From the cell containing the given text, extract its center point as (X, Y) coordinate. 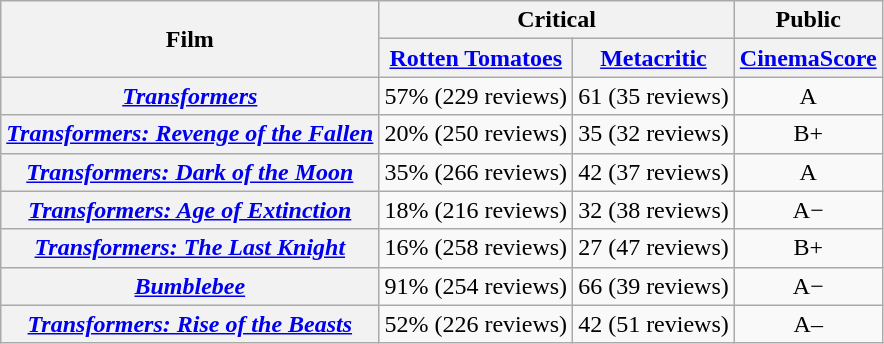
32 (38 reviews) (654, 210)
42 (37 reviews) (654, 172)
Bumblebee (190, 286)
Transformers (190, 96)
A– (808, 324)
18% (216 reviews) (476, 210)
35% (266 reviews) (476, 172)
66 (39 reviews) (654, 286)
52% (226 reviews) (476, 324)
CinemaScore (808, 58)
Transformers: Revenge of the Fallen (190, 134)
Public (808, 20)
Film (190, 39)
16% (258 reviews) (476, 248)
Transformers: Dark of the Moon (190, 172)
57% (229 reviews) (476, 96)
35 (32 reviews) (654, 134)
20% (250 reviews) (476, 134)
Transformers: The Last Knight (190, 248)
61 (35 reviews) (654, 96)
Transformers: Age of Extinction (190, 210)
42 (51 reviews) (654, 324)
Metacritic (654, 58)
Critical (556, 20)
Rotten Tomatoes (476, 58)
Transformers: Rise of the Beasts (190, 324)
27 (47 reviews) (654, 248)
91% (254 reviews) (476, 286)
